From the cell containing the given text, extract its center point as (x, y) coordinate. 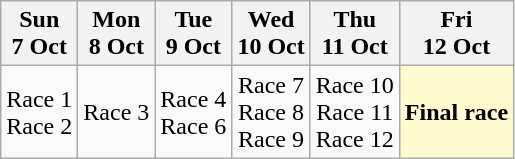
Wed10 Oct (271, 34)
Race 4Race 6 (194, 112)
Race 3 (116, 112)
Sun7 Oct (40, 34)
Fri12 Oct (456, 34)
Race 10Race 11Race 12 (354, 112)
Race 1Race 2 (40, 112)
Race 7Race 8Race 9 (271, 112)
Thu11 Oct (354, 34)
Final race (456, 112)
Tue9 Oct (194, 34)
Mon8 Oct (116, 34)
